Provide the [X, Y] coordinate of the cell's center where the given text is located.  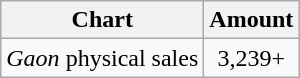
Gaon physical sales [102, 58]
3,239+ [252, 58]
Chart [102, 20]
Amount [252, 20]
